Output the [X, Y] coordinate of the center of the cell containing the given text.  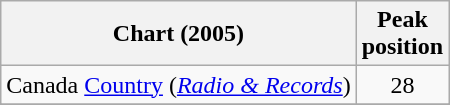
Chart (2005) [178, 34]
Canada Country (Radio & Records) [178, 85]
28 [402, 85]
Peakposition [402, 34]
